Provide the [x, y] coordinate of the cell's center where the given text is located.  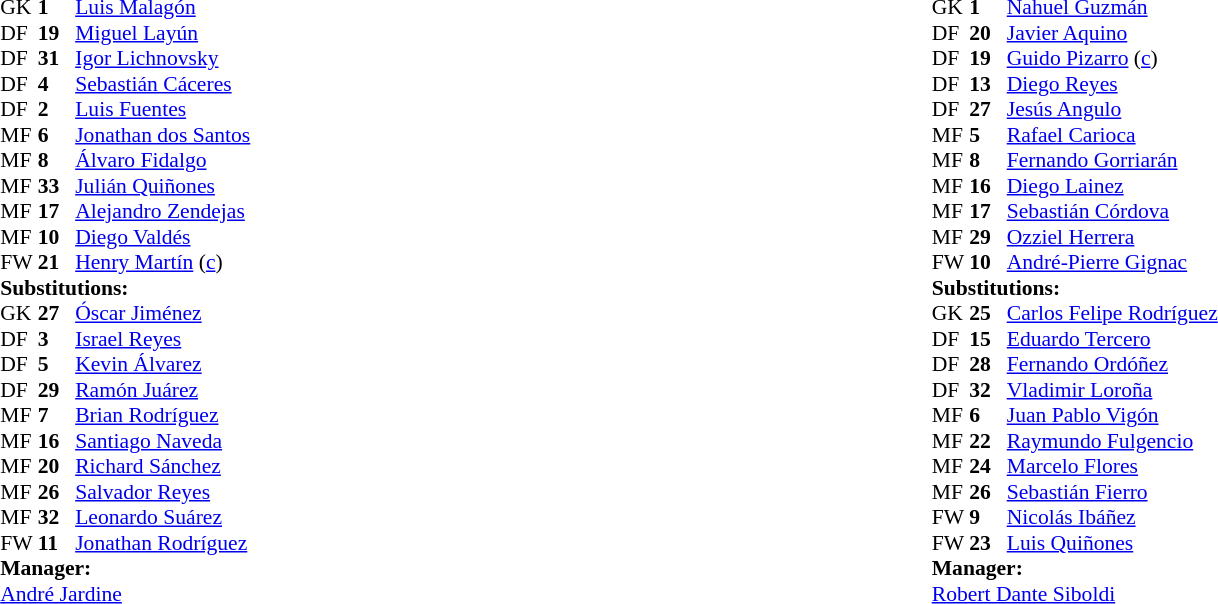
Leonardo Suárez [162, 517]
7 [57, 415]
24 [988, 467]
Guido Pizarro (c) [1112, 59]
Brian Rodríguez [162, 415]
Fernando Gorriarán [1112, 161]
André-Pierre Gignac [1112, 263]
2 [57, 109]
Diego Lainez [1112, 186]
Jesús Angulo [1112, 109]
Nicolás Ibáñez [1112, 517]
Marcelo Flores [1112, 467]
Rafael Carioca [1112, 135]
22 [988, 441]
Ozziel Herrera [1112, 237]
Igor Lichnovsky [162, 59]
Luis Quiñones [1112, 543]
33 [57, 186]
Alejandro Zendejas [162, 211]
Óscar Jiménez [162, 313]
Raymundo Fulgencio [1112, 441]
Luis Fuentes [162, 109]
11 [57, 543]
Miguel Layún [162, 33]
Diego Reyes [1112, 84]
Jonathan Rodríguez [162, 543]
9 [988, 517]
Richard Sánchez [162, 467]
Álvaro Fidalgo [162, 161]
Juan Pablo Vigón [1112, 415]
Sebastián Cáceres [162, 84]
Henry Martín (c) [162, 263]
15 [988, 339]
Javier Aquino [1112, 33]
Sebastián Córdova [1112, 211]
Santiago Naveda [162, 441]
Jonathan dos Santos [162, 135]
Julián Quiñones [162, 186]
Salvador Reyes [162, 492]
4 [57, 84]
Eduardo Tercero [1112, 339]
13 [988, 84]
3 [57, 339]
25 [988, 313]
Sebastián Fierro [1112, 492]
Ramón Juárez [162, 390]
31 [57, 59]
21 [57, 263]
28 [988, 365]
Kevin Álvarez [162, 365]
Vladimir Loroña [1112, 390]
Diego Valdés [162, 237]
Carlos Felipe Rodríguez [1112, 313]
23 [988, 543]
Israel Reyes [162, 339]
Fernando Ordóñez [1112, 365]
